For the text-containing cell, return its midpoint in (x, y) coordinate format. 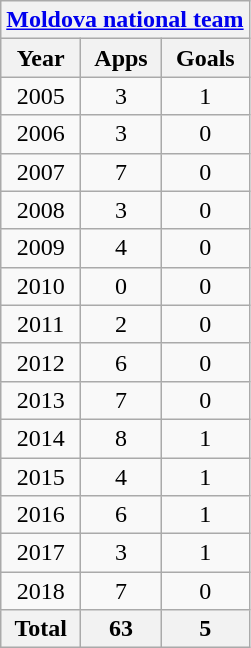
2007 (41, 172)
Year (41, 58)
2015 (41, 477)
Goals (205, 58)
2013 (41, 400)
2018 (41, 591)
2008 (41, 210)
2012 (41, 362)
8 (122, 438)
2009 (41, 248)
63 (122, 629)
2005 (41, 96)
5 (205, 629)
2011 (41, 324)
Apps (122, 58)
2016 (41, 515)
2014 (41, 438)
2010 (41, 286)
2 (122, 324)
Moldova national team (125, 20)
2017 (41, 553)
2006 (41, 134)
Total (41, 629)
